Provide the [X, Y] coordinate of the cell's center where the given text is located.  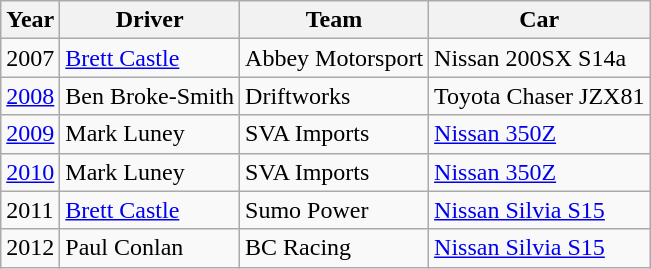
Abbey Motorsport [334, 58]
Team [334, 20]
Year [30, 20]
BC Racing [334, 248]
Driftworks [334, 96]
2012 [30, 248]
Car [540, 20]
Driver [150, 20]
2010 [30, 172]
Nissan 200SX S14a [540, 58]
Toyota Chaser JZX81 [540, 96]
2008 [30, 96]
2007 [30, 58]
2009 [30, 134]
2011 [30, 210]
Paul Conlan [150, 248]
Sumo Power [334, 210]
Ben Broke-Smith [150, 96]
